For the text-containing cell, return its midpoint in [X, Y] coordinate format. 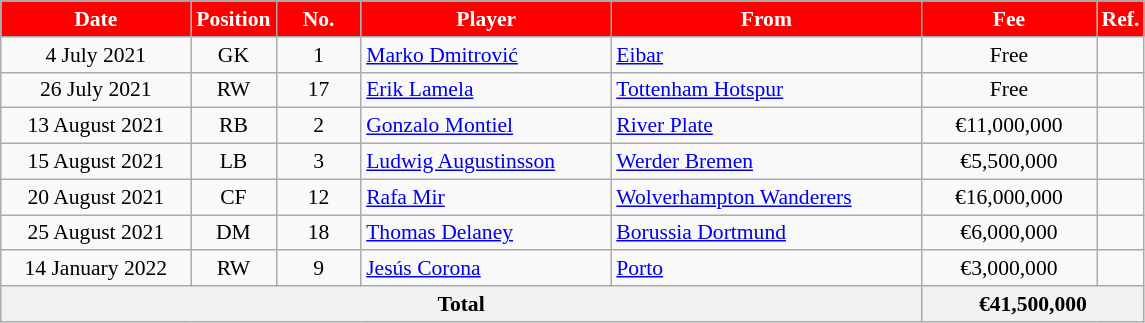
17 [318, 90]
DM [234, 233]
Jesús Corona [486, 269]
1 [318, 55]
Ludwig Augustinsson [486, 162]
14 January 2022 [96, 269]
€5,500,000 [1008, 162]
Position [234, 19]
CF [234, 197]
LB [234, 162]
Borussia Dortmund [766, 233]
Total [462, 304]
Rafa Mir [486, 197]
Werder Bremen [766, 162]
Thomas Delaney [486, 233]
2 [318, 126]
Ref. [1120, 19]
Porto [766, 269]
15 August 2021 [96, 162]
26 July 2021 [96, 90]
9 [318, 269]
No. [318, 19]
Wolverhampton Wanderers [766, 197]
Tottenham Hotspur [766, 90]
25 August 2021 [96, 233]
13 August 2021 [96, 126]
€16,000,000 [1008, 197]
Eibar [766, 55]
River Plate [766, 126]
From [766, 19]
Date [96, 19]
4 July 2021 [96, 55]
Fee [1008, 19]
€6,000,000 [1008, 233]
€3,000,000 [1008, 269]
Marko Dmitrović [486, 55]
20 August 2021 [96, 197]
3 [318, 162]
18 [318, 233]
RB [234, 126]
Erik Lamela [486, 90]
€41,500,000 [1032, 304]
Gonzalo Montiel [486, 126]
12 [318, 197]
GK [234, 55]
€11,000,000 [1008, 126]
Player [486, 19]
